Locate the cell with the specified text and output its (X, Y) center coordinate. 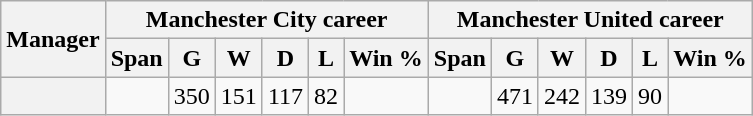
139 (608, 96)
90 (650, 96)
350 (192, 96)
151 (238, 96)
242 (562, 96)
Manchester City career (266, 20)
Manager (53, 39)
82 (326, 96)
471 (514, 96)
Manchester United career (590, 20)
117 (285, 96)
